Locate the cell with the specified text and output its (x, y) center coordinate. 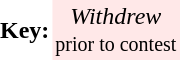
Withdrewprior to contest (116, 30)
